Provide the [X, Y] coordinate of the cell's center where the given text is located.  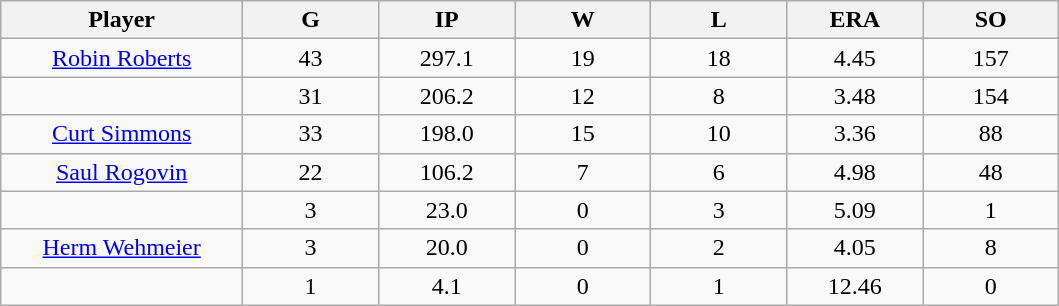
G [311, 20]
W [583, 20]
12.46 [855, 286]
22 [311, 172]
33 [311, 134]
IP [447, 20]
15 [583, 134]
3.48 [855, 96]
12 [583, 96]
4.05 [855, 248]
106.2 [447, 172]
Herm Wehmeier [122, 248]
4.1 [447, 286]
43 [311, 58]
23.0 [447, 210]
Robin Roberts [122, 58]
18 [719, 58]
4.45 [855, 58]
88 [991, 134]
157 [991, 58]
5.09 [855, 210]
198.0 [447, 134]
4.98 [855, 172]
6 [719, 172]
3.36 [855, 134]
SO [991, 20]
L [719, 20]
297.1 [447, 58]
2 [719, 248]
10 [719, 134]
Player [122, 20]
19 [583, 58]
7 [583, 172]
206.2 [447, 96]
20.0 [447, 248]
154 [991, 96]
ERA [855, 20]
Saul Rogovin [122, 172]
Curt Simmons [122, 134]
31 [311, 96]
48 [991, 172]
